Pinpoint the cell where the given text exists, returning its (x, y) midpoint coordinate. 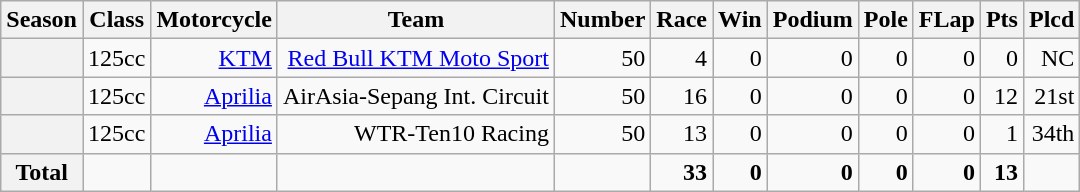
Pts (1002, 20)
Season (42, 20)
12 (1002, 96)
KTM (214, 58)
Podium (812, 20)
Plcd (1051, 20)
33 (682, 172)
21st (1051, 96)
34th (1051, 134)
Number (602, 20)
1 (1002, 134)
FLap (946, 20)
Pole (886, 20)
Win (740, 20)
Motorcycle (214, 20)
Team (416, 20)
4 (682, 58)
Red Bull KTM Moto Sport (416, 58)
Race (682, 20)
WTR-Ten10 Racing (416, 134)
AirAsia-Sepang Int. Circuit (416, 96)
16 (682, 96)
NC (1051, 58)
Class (116, 20)
Total (42, 172)
